Return [X, Y] of the center of cell containing provided text 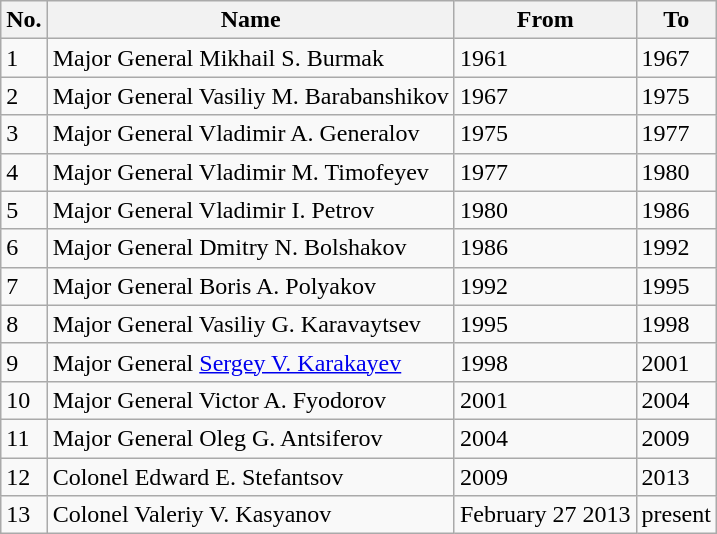
6 [24, 248]
1 [24, 58]
Major General Vasiliy G. Karavaytsev [250, 324]
1961 [545, 58]
Major General Vladimir M. Timofeyev [250, 172]
Colonel Edward E. Stefantsov [250, 477]
4 [24, 172]
No. [24, 20]
Major General Dmitry N. Bolshakov [250, 248]
Major General Boris A. Polyakov [250, 286]
9 [24, 362]
10 [24, 400]
7 [24, 286]
2 [24, 96]
Major General Mikhail S. Burmak [250, 58]
13 [24, 515]
February 27 2013 [545, 515]
3 [24, 134]
Major General Victor A. Fyodorov [250, 400]
Major General Vasiliy M. Barabanshikov [250, 96]
5 [24, 210]
To [676, 20]
Colonel Valeriy V. Kasyanov [250, 515]
Major General Oleg G. Antsiferov [250, 438]
present [676, 515]
Major General Vladimir I. Petrov [250, 210]
2013 [676, 477]
Major General Vladimir A. Generalov [250, 134]
11 [24, 438]
12 [24, 477]
Major General Sergey V. Karakayev [250, 362]
Name [250, 20]
8 [24, 324]
From [545, 20]
